Detect which cell encompasses the target text, then output its [x, y] center coordinate. 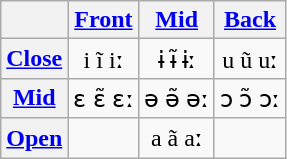
ɔ ɔ̃ ɔː [250, 98]
ɨ ɨ̃ ɨː [177, 59]
ɛ ɛ̃ ɛː [104, 98]
i ĩ iː [104, 59]
Close [34, 59]
Back [250, 20]
Open [34, 138]
Front [104, 20]
ə ə̃ əː [177, 98]
a ã aː [177, 138]
u ũ uː [250, 59]
